Capture the cell that displays the provided text and extract its (X, Y) central coordinate. 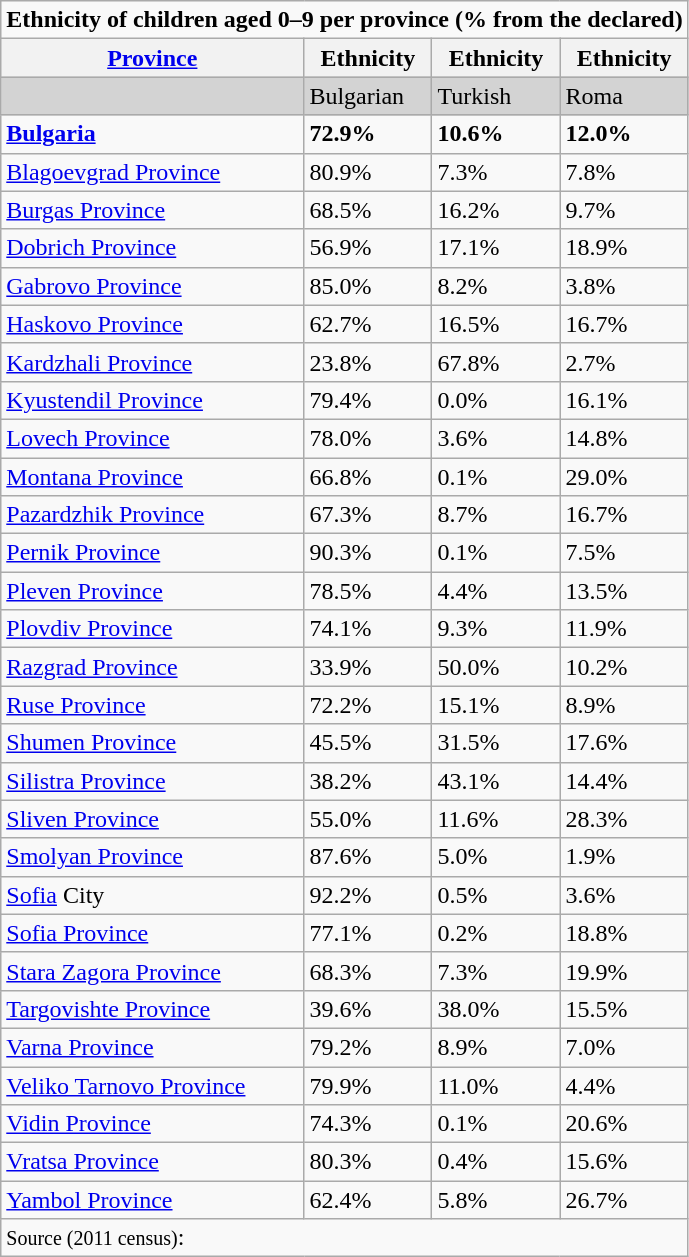
7.8% (624, 172)
11.9% (624, 629)
Yambol Province (152, 1200)
62.4% (368, 1200)
78.0% (368, 438)
85.0% (368, 286)
50.0% (496, 667)
78.5% (368, 591)
74.1% (368, 629)
72.9% (368, 134)
Dobrich Province (152, 248)
Lovech Province (152, 438)
3.8% (624, 286)
23.8% (368, 362)
Kyustendil Province (152, 400)
1.9% (624, 857)
Bulgaria (152, 134)
Plovdiv Province (152, 629)
Veliko Tarnovo Province (152, 1085)
2.7% (624, 362)
38.2% (368, 781)
16.1% (624, 400)
67.3% (368, 515)
Silistra Province (152, 781)
Ethnicity of children aged 0–9 per province (% from the declared) (344, 20)
Gabrovo Province (152, 286)
8.2% (496, 286)
92.2% (368, 895)
Sofia Province (152, 933)
9.3% (496, 629)
Razgrad Province (152, 667)
68.3% (368, 971)
5.8% (496, 1200)
8.7% (496, 515)
31.5% (496, 743)
Pernik Province (152, 553)
Bulgarian (368, 96)
16.5% (496, 324)
79.4% (368, 400)
Roma (624, 96)
10.2% (624, 667)
0.0% (496, 400)
15.6% (624, 1162)
Targovishte Province (152, 1009)
80.9% (368, 172)
33.9% (368, 667)
29.0% (624, 477)
66.8% (368, 477)
67.8% (496, 362)
79.9% (368, 1085)
17.6% (624, 743)
55.0% (368, 819)
7.0% (624, 1047)
0.4% (496, 1162)
28.3% (624, 819)
14.4% (624, 781)
87.6% (368, 857)
19.9% (624, 971)
Burgas Province (152, 210)
77.1% (368, 933)
Pleven Province (152, 591)
Kardzhali Province (152, 362)
15.1% (496, 705)
39.6% (368, 1009)
Haskovo Province (152, 324)
Blagoevgrad Province (152, 172)
Varna Province (152, 1047)
10.6% (496, 134)
72.2% (368, 705)
Sofia City (152, 895)
Montana Province (152, 477)
7.5% (624, 553)
43.1% (496, 781)
74.3% (368, 1124)
Shumen Province (152, 743)
79.2% (368, 1047)
Source (2011 census): (344, 1238)
17.1% (496, 248)
5.0% (496, 857)
18.8% (624, 933)
Province (152, 58)
Smolyan Province (152, 857)
Pazardzhik Province (152, 515)
45.5% (368, 743)
20.6% (624, 1124)
Ruse Province (152, 705)
13.5% (624, 591)
Stara Zagora Province (152, 971)
0.5% (496, 895)
90.3% (368, 553)
16.2% (496, 210)
Sliven Province (152, 819)
Vidin Province (152, 1124)
18.9% (624, 248)
14.8% (624, 438)
38.0% (496, 1009)
9.7% (624, 210)
11.0% (496, 1085)
Turkish (496, 96)
0.2% (496, 933)
62.7% (368, 324)
15.5% (624, 1009)
26.7% (624, 1200)
Vratsa Province (152, 1162)
68.5% (368, 210)
80.3% (368, 1162)
56.9% (368, 248)
12.0% (624, 134)
11.6% (496, 819)
